Provide the (x, y) coordinate of the cell's center where the given text is located.  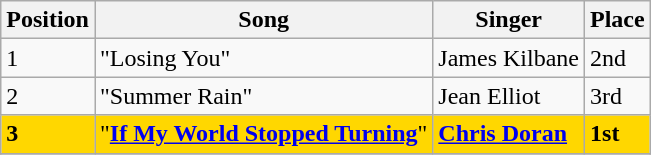
3rd (618, 96)
Place (618, 20)
Chris Doran (509, 134)
2 (48, 96)
Position (48, 20)
"Summer Rain" (263, 96)
2nd (618, 58)
James Kilbane (509, 58)
"If My World Stopped Turning" (263, 134)
Singer (509, 20)
Jean Elliot (509, 96)
3 (48, 134)
1 (48, 58)
Song (263, 20)
1st (618, 134)
"Losing You" (263, 58)
